Find where the given text appears and provide that cell's center as [x, y] coordinate. 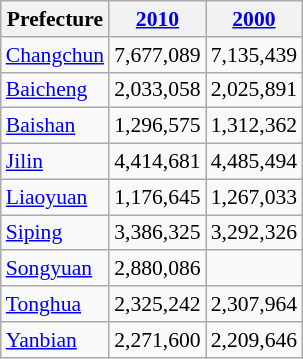
Siping [55, 233]
Yanbian [55, 340]
2,025,891 [254, 90]
2,209,646 [254, 340]
2,325,242 [157, 304]
Liaoyuan [55, 197]
7,135,439 [254, 55]
1,312,362 [254, 126]
Prefecture [55, 19]
2010 [157, 19]
2000 [254, 19]
1,176,645 [157, 197]
2,033,058 [157, 90]
Tonghua [55, 304]
2,880,086 [157, 269]
4,485,494 [254, 162]
3,292,326 [254, 233]
3,386,325 [157, 233]
4,414,681 [157, 162]
2,271,600 [157, 340]
Baishan [55, 126]
2,307,964 [254, 304]
1,267,033 [254, 197]
Changchun [55, 55]
1,296,575 [157, 126]
Baicheng [55, 90]
Jilin [55, 162]
7,677,089 [157, 55]
Songyuan [55, 269]
